Provide the (X, Y) coordinate of the cell's center where the given text is located.  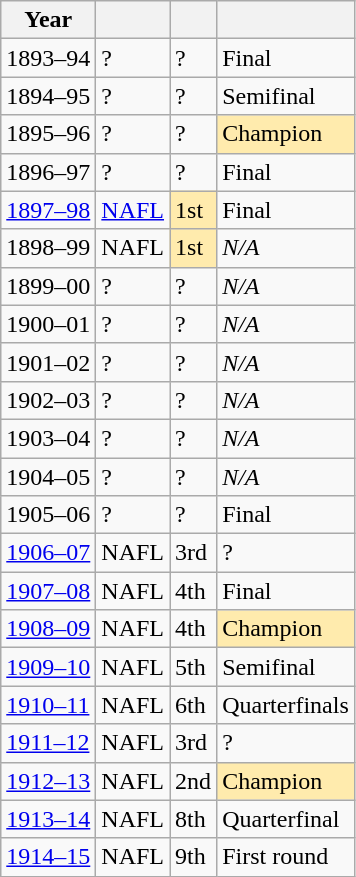
1905–06 (48, 515)
1897–98 (48, 210)
1904–05 (48, 477)
2nd (194, 781)
Year (48, 20)
Quarterfinals (286, 705)
1910–11 (48, 705)
Quarterfinal (286, 819)
1909–10 (48, 667)
1898–99 (48, 248)
1899–00 (48, 286)
1895–96 (48, 134)
1896–97 (48, 172)
9th (194, 857)
6th (194, 705)
1913–14 (48, 819)
8th (194, 819)
1908–09 (48, 629)
1894–95 (48, 96)
1907–08 (48, 591)
5th (194, 667)
1912–13 (48, 781)
First round (286, 857)
1903–04 (48, 438)
1911–12 (48, 743)
1901–02 (48, 362)
1914–15 (48, 857)
1906–07 (48, 553)
1900–01 (48, 324)
1893–94 (48, 58)
1902–03 (48, 400)
